Search for the cell housing the specified text and yield its [x, y] center coordinate. 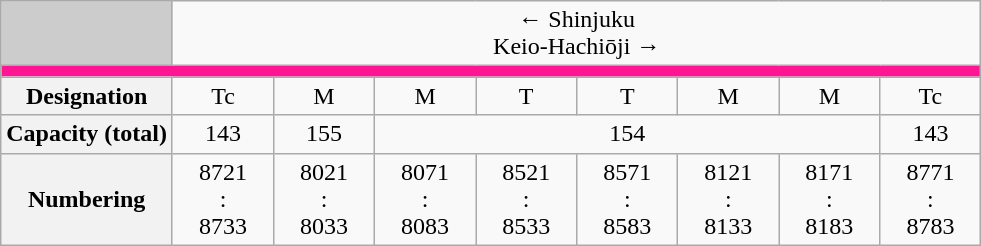
8021:8033 [324, 199]
Numbering [87, 199]
154 [628, 134]
155 [324, 134]
8771:8783 [930, 199]
8521:8533 [526, 199]
← ShinjukuKeio-Hachiōji → [576, 34]
8721:8733 [222, 199]
8571:8583 [628, 199]
Capacity (total) [87, 134]
8171:8183 [830, 199]
8121:8133 [728, 199]
Designation [87, 96]
8071:8083 [426, 199]
